From the cell containing the given text, extract its center point as (x, y) coordinate. 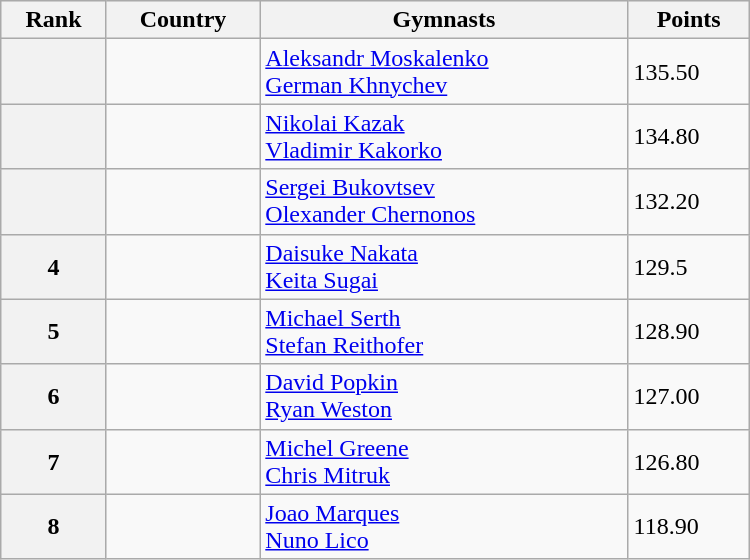
Gymnasts (444, 20)
Michael Serth Stefan Reithofer (444, 332)
5 (54, 332)
David Popkin Ryan Weston (444, 396)
Michel Greene Chris Mitruk (444, 462)
118.90 (688, 526)
Nikolai Kazak Vladimir Kakorko (444, 136)
127.00 (688, 396)
Country (183, 20)
6 (54, 396)
Sergei Bukovtsev Olexander Chernonos (444, 202)
4 (54, 266)
135.50 (688, 72)
Daisuke Nakata Keita Sugai (444, 266)
132.20 (688, 202)
Rank (54, 20)
8 (54, 526)
134.80 (688, 136)
128.90 (688, 332)
126.80 (688, 462)
129.5 (688, 266)
7 (54, 462)
Points (688, 20)
Aleksandr Moskalenko German Khnychev (444, 72)
Joao Marques Nuno Lico (444, 526)
